Detect which cell encompasses the target text, then output its [x, y] center coordinate. 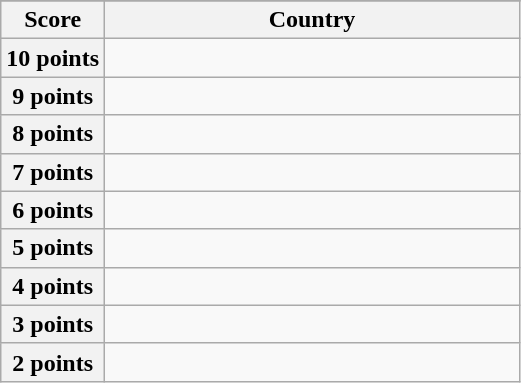
3 points [53, 324]
10 points [53, 58]
Country [312, 20]
7 points [53, 172]
Score [53, 20]
4 points [53, 286]
5 points [53, 248]
6 points [53, 210]
2 points [53, 362]
8 points [53, 134]
9 points [53, 96]
